Output the [x, y] coordinate of the center of the cell containing the given text.  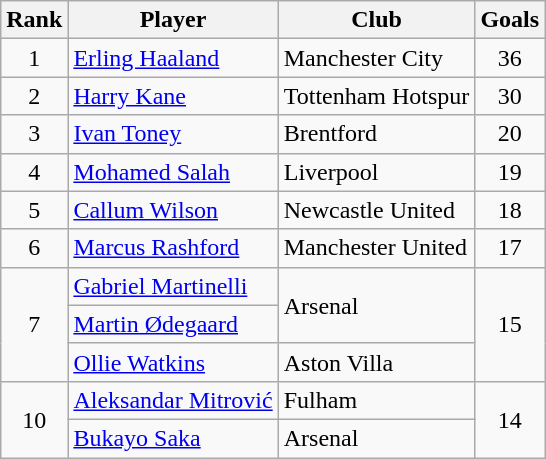
Manchester United [376, 248]
Club [376, 20]
2 [34, 96]
Callum Wilson [173, 210]
14 [510, 419]
30 [510, 96]
Goals [510, 20]
18 [510, 210]
Bukayo Saka [173, 438]
Newcastle United [376, 210]
Aleksandar Mitrović [173, 400]
20 [510, 134]
Marcus Rashford [173, 248]
Harry Kane [173, 96]
1 [34, 58]
19 [510, 172]
Ivan Toney [173, 134]
Brentford [376, 134]
Ollie Watkins [173, 362]
Erling Haaland [173, 58]
Martin Ødegaard [173, 324]
Liverpool [376, 172]
Gabriel Martinelli [173, 286]
15 [510, 324]
Aston Villa [376, 362]
Mohamed Salah [173, 172]
4 [34, 172]
3 [34, 134]
6 [34, 248]
Tottenham Hotspur [376, 96]
5 [34, 210]
10 [34, 419]
17 [510, 248]
Player [173, 20]
36 [510, 58]
Manchester City [376, 58]
Rank [34, 20]
Fulham [376, 400]
7 [34, 324]
